Capture the cell that displays the provided text and extract its (x, y) central coordinate. 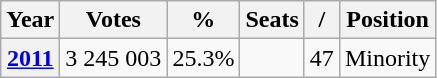
Seats (272, 20)
% (204, 20)
Minority (387, 58)
/ (322, 20)
3 245 003 (114, 58)
25.3% (204, 58)
47 (322, 58)
Votes (114, 20)
Position (387, 20)
2011 (30, 58)
Year (30, 20)
